From the cell containing the given text, extract its center point as (X, Y) coordinate. 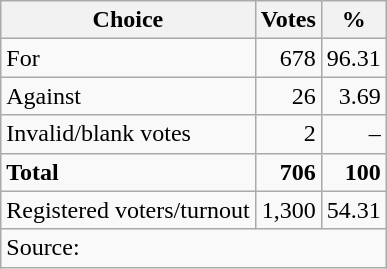
100 (354, 172)
678 (288, 58)
3.69 (354, 96)
Against (128, 96)
% (354, 20)
54.31 (354, 210)
Source: (194, 248)
Registered voters/turnout (128, 210)
96.31 (354, 58)
Choice (128, 20)
2 (288, 134)
– (354, 134)
706 (288, 172)
26 (288, 96)
For (128, 58)
Total (128, 172)
Invalid/blank votes (128, 134)
1,300 (288, 210)
Votes (288, 20)
